Search for the cell housing the specified text and yield its (x, y) center coordinate. 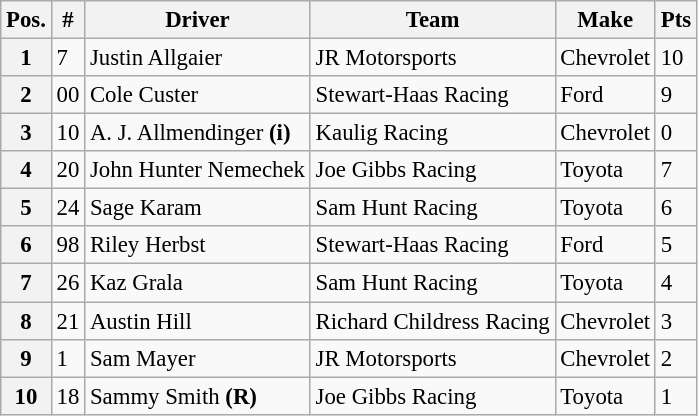
Sam Mayer (198, 358)
A. J. Allmendinger (i) (198, 133)
Cole Custer (198, 95)
Kaz Grala (198, 283)
00 (68, 95)
John Hunter Nemechek (198, 170)
18 (68, 396)
26 (68, 283)
0 (676, 133)
Austin Hill (198, 321)
98 (68, 245)
Pts (676, 20)
# (68, 20)
Driver (198, 20)
Pos. (26, 20)
20 (68, 170)
Riley Herbst (198, 245)
Justin Allgaier (198, 58)
Make (605, 20)
Team (432, 20)
Sage Karam (198, 208)
Sammy Smith (R) (198, 396)
21 (68, 321)
Kaulig Racing (432, 133)
8 (26, 321)
Richard Childress Racing (432, 321)
24 (68, 208)
